Return (x, y) of the center of cell containing provided text 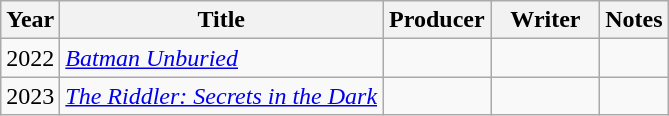
Notes (634, 20)
The Riddler: Secrets in the Dark (222, 96)
Writer (546, 20)
Producer (438, 20)
2023 (30, 96)
Title (222, 20)
Batman Unburied (222, 58)
2022 (30, 58)
Year (30, 20)
